Scan for the cell matching the given text and deliver its [x, y] coordinate at center. 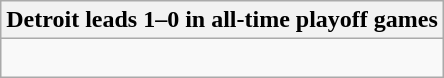
Detroit leads 1–0 in all-time playoff games [222, 20]
